From the cell containing the given text, extract its center point as (x, y) coordinate. 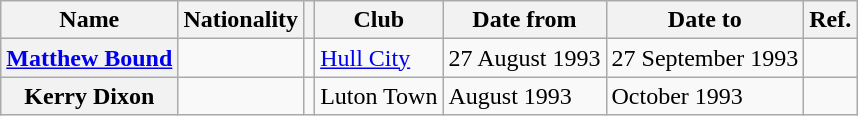
Name (90, 20)
Date from (524, 20)
Matthew Bound (90, 58)
Hull City (379, 58)
Luton Town (379, 96)
Club (379, 20)
Nationality (241, 20)
October 1993 (705, 96)
Ref. (830, 20)
August 1993 (524, 96)
27 August 1993 (524, 58)
Date to (705, 20)
27 September 1993 (705, 58)
Kerry Dixon (90, 96)
